Provide the (x, y) coordinate of the cell's center where the given text is located.  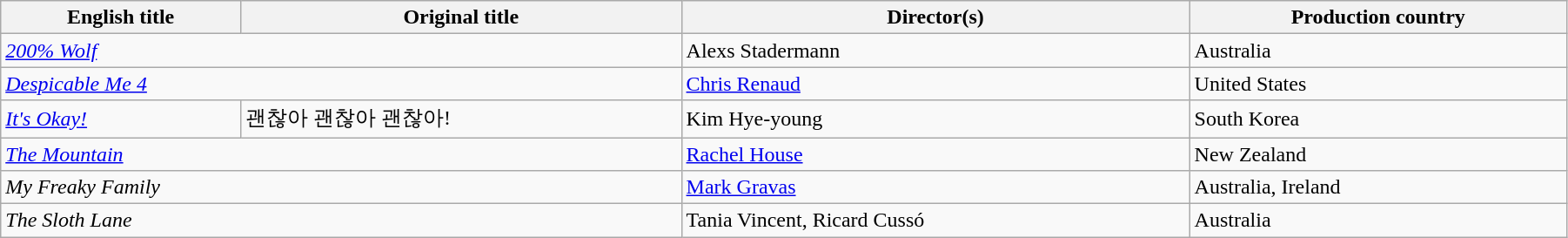
200% Wolf (341, 51)
My Freaky Family (341, 187)
English title (121, 17)
South Korea (1378, 119)
Original title (461, 17)
United States (1378, 84)
Alexs Stadermann (935, 51)
New Zealand (1378, 154)
Tania Vincent, Ricard Cussó (935, 221)
The Sloth Lane (341, 221)
Rachel House (935, 154)
Production country (1378, 17)
Australia, Ireland (1378, 187)
Chris Renaud (935, 84)
It's Okay! (121, 119)
Kim Hye-young (935, 119)
Director(s) (935, 17)
Despicable Me 4 (341, 84)
The Mountain (341, 154)
Mark Gravas (935, 187)
괜찮아 괜찮아 괜찮아! (461, 119)
